Scan for the cell matching the given text and deliver its (x, y) coordinate at center. 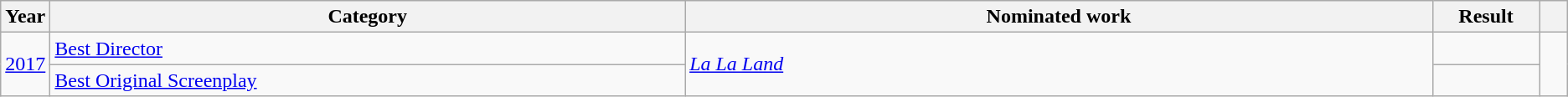
Result (1486, 17)
Nominated work (1059, 17)
Category (368, 17)
2017 (25, 64)
Best Director (368, 48)
Best Original Screenplay (368, 80)
La La Land (1059, 64)
Year (25, 17)
